Extract the [X, Y] coordinate from the center of the cell holding the provided text.  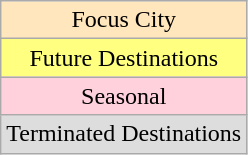
Terminated Destinations [124, 134]
Focus City [124, 20]
Future Destinations [124, 58]
Seasonal [124, 96]
